Search for the cell housing the specified text and yield its (x, y) center coordinate. 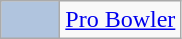
Pro Bowler (120, 20)
